Search for the cell housing the specified text and yield its (X, Y) center coordinate. 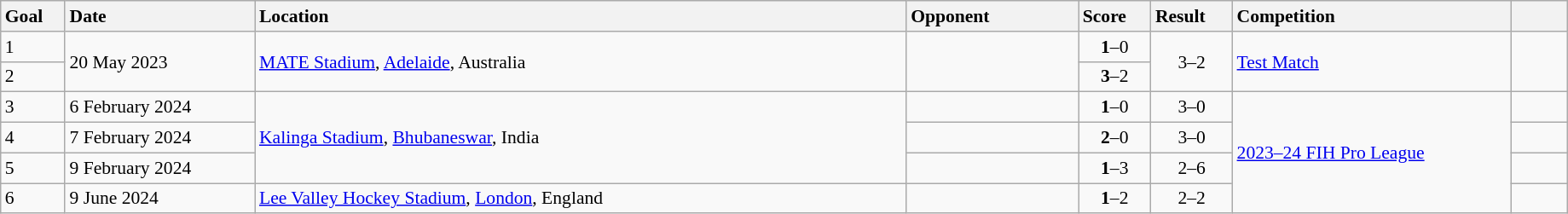
2–6 (1192, 168)
1–3 (1115, 168)
3 (33, 107)
Kalinga Stadium, Bhubaneswar, India (581, 138)
4 (33, 138)
9 June 2024 (159, 199)
Score (1115, 16)
Goal (33, 16)
1 (33, 47)
5 (33, 168)
Lee Valley Hockey Stadium, London, England (581, 199)
Date (159, 16)
20 May 2023 (159, 61)
1–2 (1115, 199)
Opponent (992, 16)
Test Match (1373, 61)
Competition (1373, 16)
2–2 (1192, 199)
Location (581, 16)
6 (33, 199)
2023–24 FIH Pro League (1373, 153)
2–0 (1115, 138)
7 February 2024 (159, 138)
Result (1192, 16)
MATE Stadium, Adelaide, Australia (581, 61)
9 February 2024 (159, 168)
2 (33, 77)
6 February 2024 (159, 107)
